Detect which cell encompasses the target text, then output its [X, Y] center coordinate. 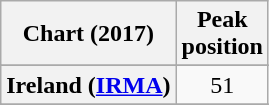
Ireland (IRMA) [88, 85]
51 [222, 85]
Peakposition [222, 34]
Chart (2017) [88, 34]
